For the text-containing cell, return its midpoint in (X, Y) coordinate format. 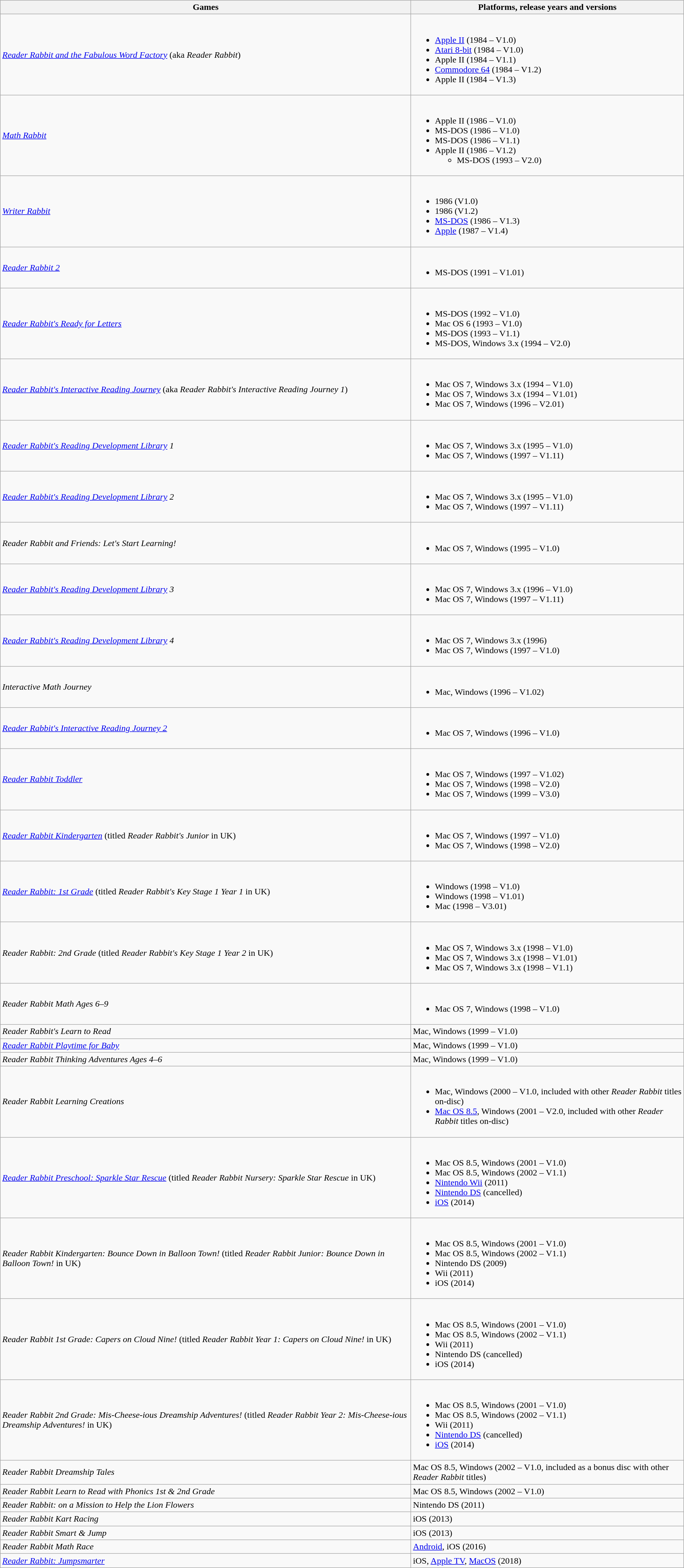
Reader Rabbit Thinking Adventures Ages 4–6 (206, 1059)
Interactive Math Journey (206, 686)
Reader Rabbit Kindergarten: Bounce Down in Balloon Town! (titled Reader Rabbit Junior: Bounce Down in Balloon Town! in UK) (206, 1258)
Mac OS 7, Windows (1995 – V1.0) (547, 543)
Mac OS 7, Windows (1997 – V1.0)Mac OS 7, Windows (1998 – V2.0) (547, 836)
MS-DOS (1991 – V1.01) (547, 268)
Windows (1998 – V1.0)Windows (1998 – V1.01)Mac (1998 – V3.01) (547, 892)
Mac OS 7, Windows (1998 – V1.0) (547, 1004)
Reader Rabbit's Reading Development Library 1 (206, 446)
Reader Rabbit Learn to Read with Phonics 1st & 2nd Grade (206, 1491)
Mac OS 7, Windows 3.x (1998 – V1.0)Mac OS 7, Windows 3.x (1998 – V1.01)Mac OS 7, Windows 3.x (1998 – V1.1) (547, 952)
Math Rabbit (206, 135)
Mac OS 7, Windows 3.x (1996)Mac OS 7, Windows (1997 – V1.0) (547, 640)
Reader Rabbit Smart & Jump (206, 1533)
Mac OS 8.5, Windows (2002 – V1.0, included as a bonus disc with other Reader Rabbit titles) (547, 1472)
Reader Rabbit 2 (206, 268)
Reader Rabbit Math Race (206, 1547)
MS-DOS (1992 – V1.0)Mac OS 6 (1993 – V1.0)MS-DOS (1993 – V1.1)MS-DOS, Windows 3.x (1994 – V2.0) (547, 323)
Reader Rabbit's Reading Development Library 3 (206, 589)
Mac OS 7, Windows 3.x (1996 – V1.0)Mac OS 7, Windows (1997 – V1.11) (547, 589)
Games (206, 7)
Reader Rabbit and Friends: Let's Start Learning! (206, 543)
Reader Rabbit: 1st Grade (titled Reader Rabbit's Key Stage 1 Year 1 in UK) (206, 892)
Reader Rabbit Math Ages 6–9 (206, 1004)
Mac OS 7, Windows (1997 – V1.02)Mac OS 7, Windows (1998 – V2.0)Mac OS 7, Windows (1999 – V3.0) (547, 779)
Mac OS 8.5, Windows (2002 – V1.0) (547, 1491)
Platforms, release years and versions (547, 7)
1986 (V1.0)1986 (V1.2)MS-DOS (1986 – V1.3)Apple (1987 – V1.4) (547, 211)
Reader Rabbit 2nd Grade: Mis-Cheese-ious Dreamship Adventures! (titled Reader Rabbit Year 2: Mis-Cheese-ious Dreamship Adventures! in UK) (206, 1420)
Reader Rabbit Learning Creations (206, 1102)
Apple II (1986 – V1.0)MS-DOS (1986 – V1.0)MS-DOS (1986 – V1.1)Apple II (1986 – V1.2)MS-DOS (1993 – V2.0) (547, 135)
Mac OS 7, Windows 3.x (1994 – V1.0)Mac OS 7, Windows 3.x (1994 – V1.01)Mac OS 7, Windows (1996 – V2.01) (547, 390)
Reader Rabbit Preschool: Sparkle Star Rescue (titled Reader Rabbit Nursery: Sparkle Star Rescue in UK) (206, 1178)
Mac OS 7, Windows (1996 – V1.0) (547, 728)
Apple II (1984 – V1.0)Atari 8-bit (1984 – V1.0)Apple II (1984 – V1.1)Commodore 64 (1984 – V1.2)Apple II (1984 – V1.3) (547, 55)
Nintendo DS (2011) (547, 1505)
Reader Rabbit: 2nd Grade (titled Reader Rabbit's Key Stage 1 Year 2 in UK) (206, 952)
Reader Rabbit Kindergarten (titled Reader Rabbit's Junior in UK) (206, 836)
Reader Rabbit: on a Mission to Help the Lion Flowers (206, 1505)
Reader Rabbit Dreamship Tales (206, 1472)
Reader Rabbit's Interactive Reading Journey (aka Reader Rabbit's Interactive Reading Journey 1) (206, 390)
iOS, Apple TV, MacOS (2018) (547, 1561)
Reader Rabbit's Reading Development Library 2 (206, 497)
Writer Rabbit (206, 211)
Mac, Windows (1996 – V1.02) (547, 686)
Reader Rabbit 1st Grade: Capers on Cloud Nine! (titled Reader Rabbit Year 1: Capers on Cloud Nine! in UK) (206, 1339)
Reader Rabbit and the Fabulous Word Factory (aka Reader Rabbit) (206, 55)
Reader Rabbit: Jumpsmarter (206, 1561)
Reader Rabbit's Learn to Read (206, 1031)
Reader Rabbit's Ready for Letters (206, 323)
Reader Rabbit Toddler (206, 779)
Mac OS 8.5, Windows (2001 – V1.0)Mac OS 8.5, Windows (2002 – V1.1)Nintendo Wii (2011)Nintendo DS (cancelled)iOS (2014) (547, 1178)
Mac OS 8.5, Windows (2001 – V1.0)Mac OS 8.5, Windows (2002 – V1.1)Nintendo DS (2009)Wii (2011)iOS (2014) (547, 1258)
Reader Rabbit Kart Racing (206, 1519)
Reader Rabbit's Interactive Reading Journey 2 (206, 728)
Reader Rabbit Playtime for Baby (206, 1045)
Reader Rabbit's Reading Development Library 4 (206, 640)
Android, iOS (2016) (547, 1547)
